Detect which cell encompasses the target text, then output its (x, y) center coordinate. 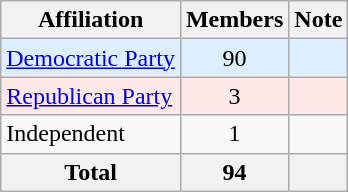
Democratic Party (91, 58)
90 (234, 58)
Note (318, 20)
3 (234, 96)
Republican Party (91, 96)
Members (234, 20)
94 (234, 172)
Total (91, 172)
1 (234, 134)
Independent (91, 134)
Affiliation (91, 20)
